Detect which cell encompasses the target text, then output its [x, y] center coordinate. 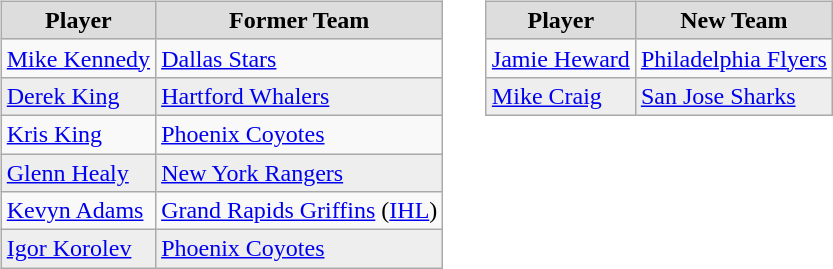
Former Team [300, 20]
Mike Kennedy [78, 58]
Dallas Stars [300, 58]
New Team [734, 20]
Jamie Heward [560, 58]
Kris King [78, 134]
New York Rangers [300, 173]
Philadelphia Flyers [734, 58]
Kevyn Adams [78, 211]
Hartford Whalers [300, 96]
Glenn Healy [78, 173]
Mike Craig [560, 96]
San Jose Sharks [734, 96]
Derek King [78, 96]
Igor Korolev [78, 249]
Grand Rapids Griffins (IHL) [300, 211]
